For the text-containing cell, return its midpoint in [x, y] coordinate format. 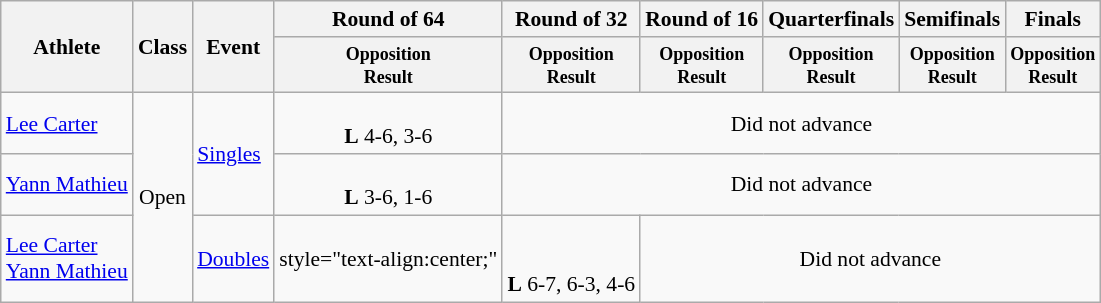
Open [162, 198]
Yann Mathieu [67, 184]
L 6-7, 6-3, 4-6 [571, 258]
Semifinals [952, 19]
Round of 16 [702, 19]
Lee Carter [67, 124]
L 3-6, 1-6 [388, 184]
Athlete [67, 47]
Doubles [233, 258]
L 4-6, 3-6 [388, 124]
Class [162, 47]
Event [233, 47]
style="text-align:center;" [388, 258]
Quarterfinals [831, 19]
Lee Carter Yann Mathieu [67, 258]
Round of 32 [571, 19]
Round of 64 [388, 19]
Singles [233, 154]
Finals [1052, 19]
